Return the [x, y] coordinate for the center point of the cell that contains the specified text.  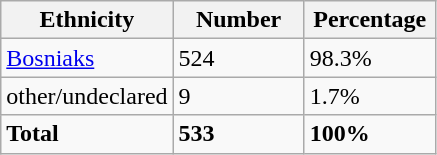
other/undeclared [87, 96]
100% [370, 134]
533 [238, 134]
Bosniaks [87, 58]
Total [87, 134]
9 [238, 96]
Ethnicity [87, 20]
1.7% [370, 96]
524 [238, 58]
Percentage [370, 20]
Number [238, 20]
98.3% [370, 58]
